Return the (x, y) coordinate for the center point of the cell that contains the specified text.  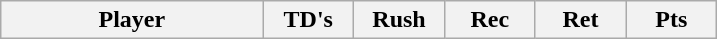
Rec (490, 20)
Ret (580, 20)
Player (132, 20)
TD's (308, 20)
Rush (400, 20)
Pts (672, 20)
